Pinpoint the cell where the given text exists, returning its [X, Y] midpoint coordinate. 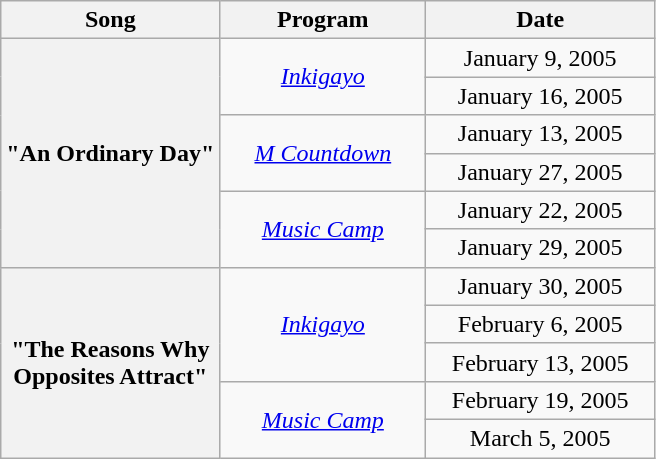
"The Reasons WhyOpposites Attract" [110, 362]
January 16, 2005 [540, 96]
January 9, 2005 [540, 58]
February 6, 2005 [540, 324]
M Countdown [323, 153]
February 19, 2005 [540, 400]
"An Ordinary Day" [110, 153]
January 30, 2005 [540, 286]
January 22, 2005 [540, 210]
Program [323, 20]
February 13, 2005 [540, 362]
January 29, 2005 [540, 248]
Date [540, 20]
March 5, 2005 [540, 438]
January 27, 2005 [540, 172]
January 13, 2005 [540, 134]
Song [110, 20]
